Return [x, y] of the center of cell containing provided text 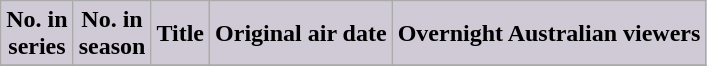
Original air date [302, 34]
Title [180, 34]
No. inseries [37, 34]
No. inseason [112, 34]
Overnight Australian viewers [549, 34]
